Search for the cell housing the specified text and yield its [x, y] center coordinate. 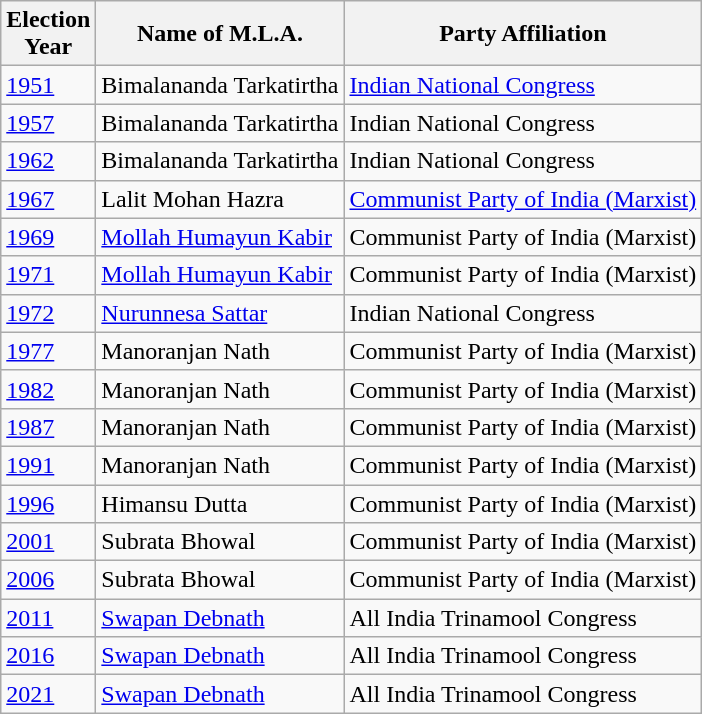
1967 [48, 199]
1987 [48, 427]
2001 [48, 542]
1977 [48, 351]
Lalit Mohan Hazra [220, 199]
Nurunnesa Sattar [220, 313]
1972 [48, 313]
2016 [48, 656]
2006 [48, 580]
Election Year [48, 34]
2021 [48, 694]
1962 [48, 161]
1971 [48, 275]
Himansu Dutta [220, 503]
2011 [48, 618]
1996 [48, 503]
1951 [48, 85]
Name of M.L.A. [220, 34]
1991 [48, 465]
1969 [48, 237]
1957 [48, 123]
1982 [48, 389]
Party Affiliation [523, 34]
